Capture the cell that displays the provided text and extract its (X, Y) central coordinate. 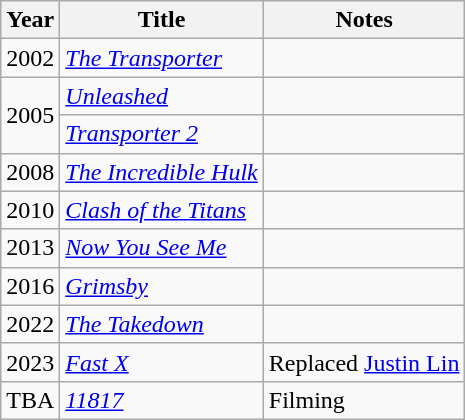
Clash of the Titans (162, 210)
Filming (364, 400)
Year (30, 20)
Notes (364, 20)
The Transporter (162, 58)
Replaced Justin Lin (364, 362)
The Takedown (162, 324)
2022 (30, 324)
11817 (162, 400)
TBA (30, 400)
Transporter 2 (162, 134)
2005 (30, 115)
Unleashed (162, 96)
2010 (30, 210)
2016 (30, 286)
Fast X (162, 362)
The Incredible Hulk (162, 172)
Now You See Me (162, 248)
2013 (30, 248)
2008 (30, 172)
2023 (30, 362)
2002 (30, 58)
Grimsby (162, 286)
Title (162, 20)
